Locate the cell with the specified text and output its [x, y] center coordinate. 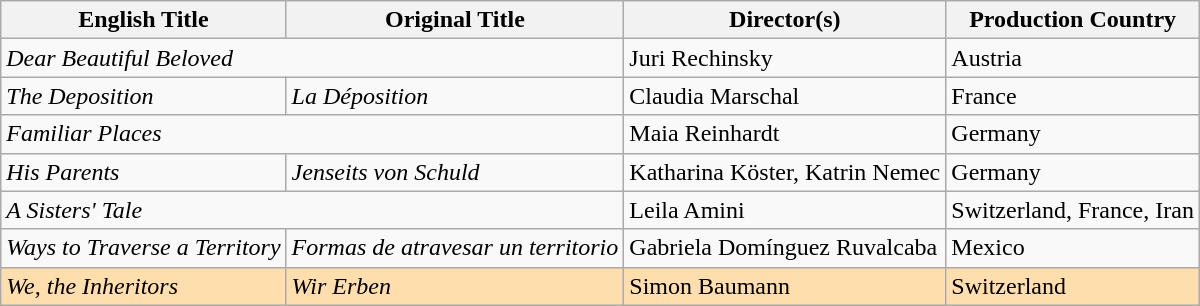
We, the Inheritors [144, 286]
Ways to Traverse a Territory [144, 248]
Katharina Köster, Katrin Nemec [785, 172]
Simon Baumann [785, 286]
Production Country [1073, 20]
Familiar Places [312, 134]
Original Title [455, 20]
Jenseits von Schuld [455, 172]
Switzerland [1073, 286]
Leila Amini [785, 210]
Austria [1073, 58]
Juri Rechinsky [785, 58]
English Title [144, 20]
A Sisters' Tale [312, 210]
Formas de atravesar un territorio [455, 248]
Gabriela Domínguez Ruvalcaba [785, 248]
La Déposition [455, 96]
Mexico [1073, 248]
Maia Reinhardt [785, 134]
Wir Erben [455, 286]
Claudia Marschal [785, 96]
Switzerland, France, Iran [1073, 210]
Director(s) [785, 20]
The Deposition [144, 96]
Dear Beautiful Beloved [312, 58]
France [1073, 96]
His Parents [144, 172]
